Scan for the cell matching the given text and deliver its [X, Y] coordinate at center. 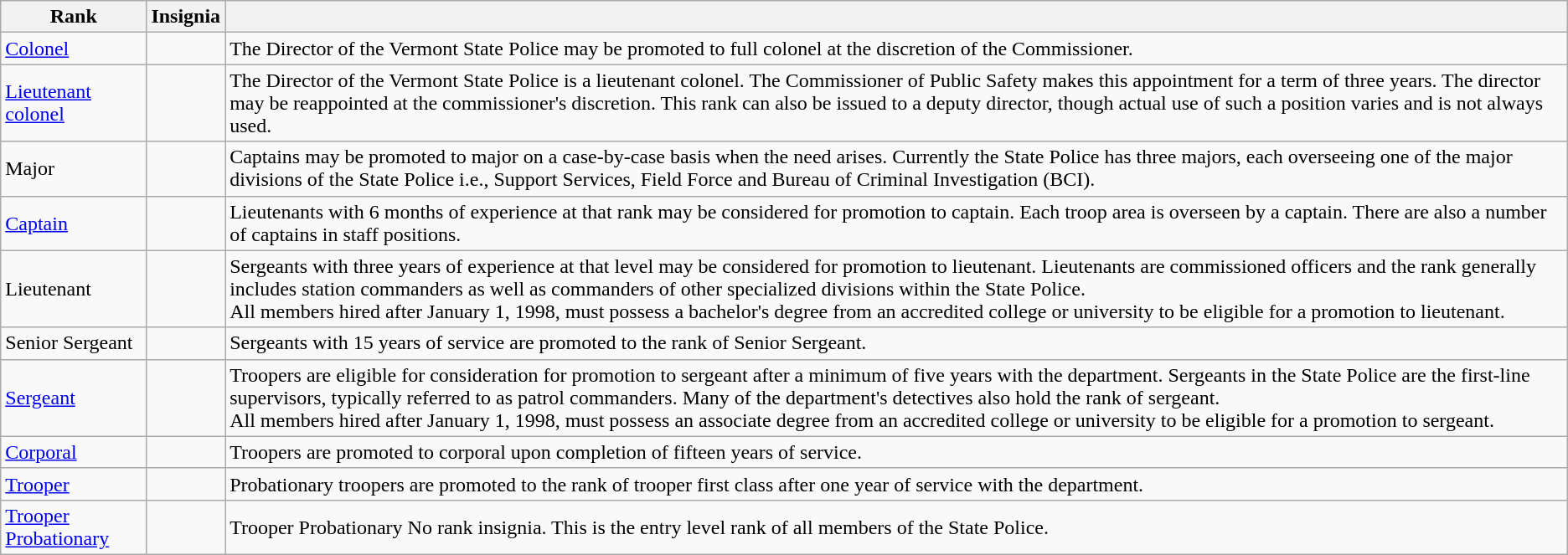
Senior Sergeant [74, 343]
Colonel [74, 49]
Insignia [186, 17]
Trooper [74, 484]
The Director of the Vermont State Police may be promoted to full colonel at the discretion of the Commissioner. [896, 49]
Trooper Probationary [74, 527]
Lieutenant [74, 289]
Sergeants with 15 years of service are promoted to the rank of Senior Sergeant. [896, 343]
Captain [74, 223]
Troopers are promoted to corporal upon completion of fifteen years of service. [896, 452]
Major [74, 169]
Sergeant [74, 398]
Rank [74, 17]
Lieutenant colonel [74, 103]
Corporal [74, 452]
Probationary troopers are promoted to the rank of trooper first class after one year of service with the department. [896, 484]
Trooper Probationary No rank insignia. This is the entry level rank of all members of the State Police. [896, 527]
